For the text-containing cell, return its midpoint in [X, Y] coordinate format. 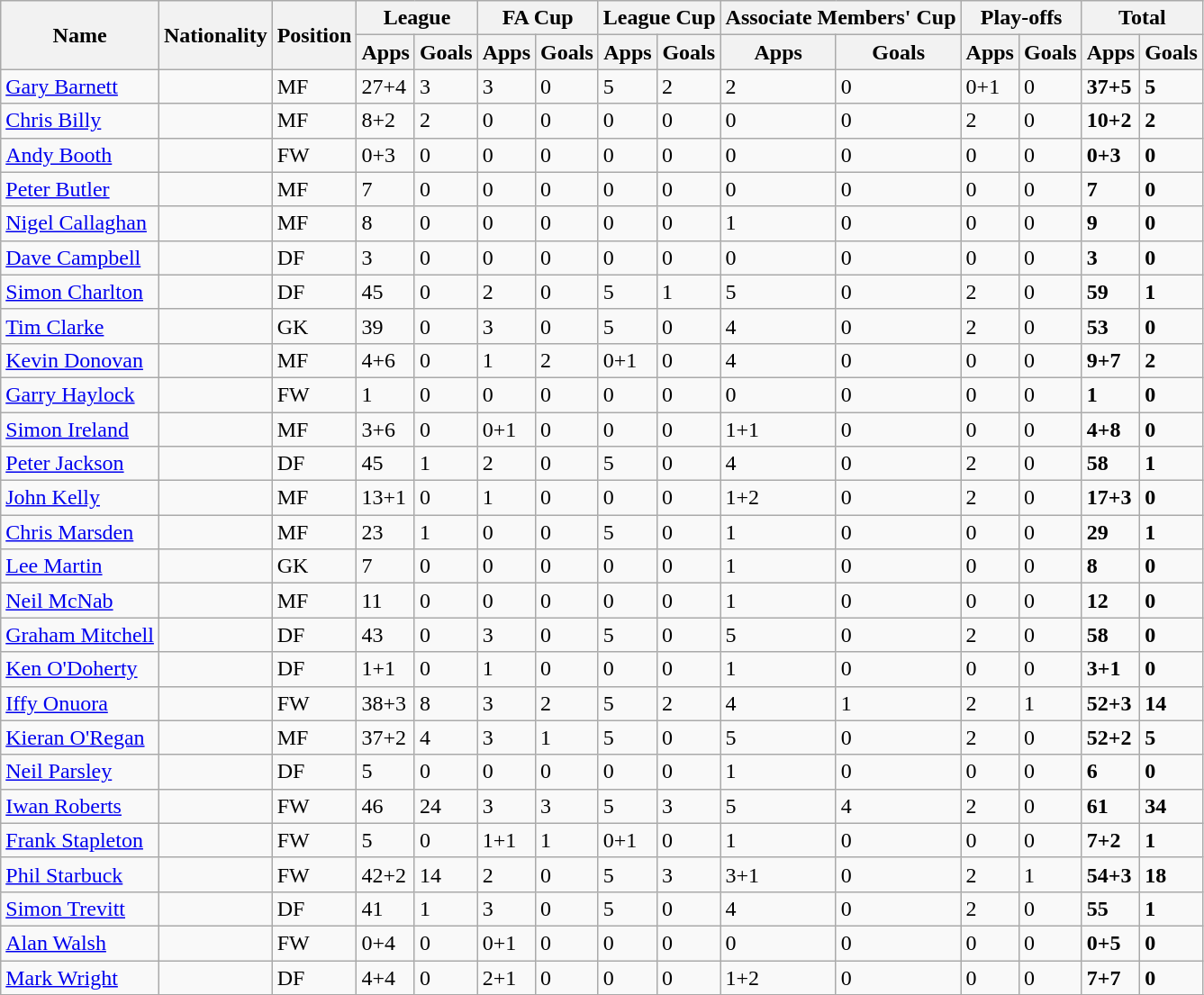
37+2 [385, 737]
55 [1110, 909]
Total [1142, 18]
Simon Charlton [80, 292]
Simon Ireland [80, 430]
FA Cup [538, 18]
34 [1172, 806]
Peter Butler [80, 189]
17+3 [1110, 498]
Chris Billy [80, 121]
Andy Booth [80, 155]
39 [385, 326]
Iwan Roberts [80, 806]
Nigel Callaghan [80, 223]
Tim Clarke [80, 326]
10+2 [1110, 121]
John Kelly [80, 498]
37+5 [1110, 86]
Kevin Donovan [80, 360]
23 [385, 532]
4+6 [385, 360]
11 [385, 601]
54+3 [1110, 874]
7+2 [1110, 840]
41 [385, 909]
43 [385, 635]
4+4 [385, 977]
Phil Starbuck [80, 874]
League [417, 18]
Associate Members' Cup [841, 18]
Frank Stapleton [80, 840]
8+2 [385, 121]
Simon Trevitt [80, 909]
Mark Wright [80, 977]
3+6 [385, 430]
59 [1110, 292]
Lee Martin [80, 566]
12 [1110, 601]
13+1 [385, 498]
Alan Walsh [80, 943]
League Cup [659, 18]
53 [1110, 326]
Nationality [215, 35]
27+4 [385, 86]
Play-offs [1021, 18]
Neil Parsley [80, 772]
24 [446, 806]
Ken O'Doherty [80, 669]
Graham Mitchell [80, 635]
6 [1110, 772]
4+8 [1110, 430]
9+7 [1110, 360]
38+3 [385, 703]
Position [314, 35]
Chris Marsden [80, 532]
2+1 [506, 977]
Name [80, 35]
Garry Haylock [80, 394]
Dave Campbell [80, 258]
52+3 [1110, 703]
Gary Barnett [80, 86]
18 [1172, 874]
0+5 [1110, 943]
46 [385, 806]
Iffy Onuora [80, 703]
Peter Jackson [80, 464]
29 [1110, 532]
42+2 [385, 874]
Kieran O'Regan [80, 737]
61 [1110, 806]
Neil McNab [80, 601]
0+4 [385, 943]
7+7 [1110, 977]
9 [1110, 223]
52+2 [1110, 737]
